Output the (X, Y) coordinate of the center of the cell containing the given text.  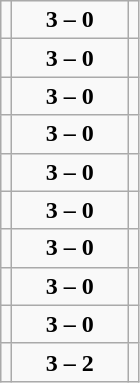
3 – 2 (70, 362)
